Find where the given text appears and provide that cell's center as [X, Y] coordinate. 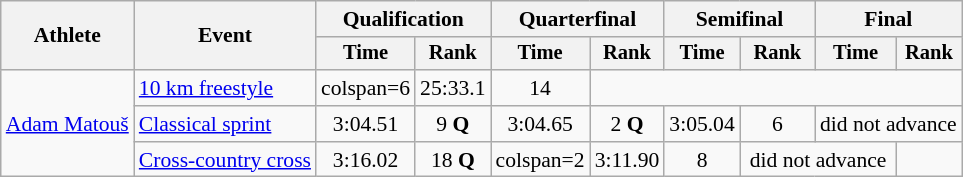
Adam Matouš [68, 124]
3:05.04 [702, 124]
colspan=6 [366, 88]
3:04.65 [540, 124]
9 Q [452, 124]
Quarterfinal [578, 19]
Event [225, 36]
14 [540, 88]
Qualification [404, 19]
25:33.1 [452, 88]
did not advance [888, 124]
2 Q [628, 124]
Semifinal [740, 19]
Final [888, 19]
10 km freestyle [225, 88]
3:04.51 [366, 124]
Classical sprint [225, 124]
Athlete [68, 36]
6 [778, 124]
